Pinpoint the cell where the given text exists, returning its [x, y] midpoint coordinate. 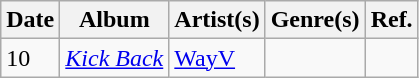
Artist(s) [217, 20]
WayV [217, 58]
10 [30, 58]
Kick Back [114, 58]
Album [114, 20]
Date [30, 20]
Genre(s) [315, 20]
Ref. [392, 20]
